From the cell containing the given text, extract its center point as [x, y] coordinate. 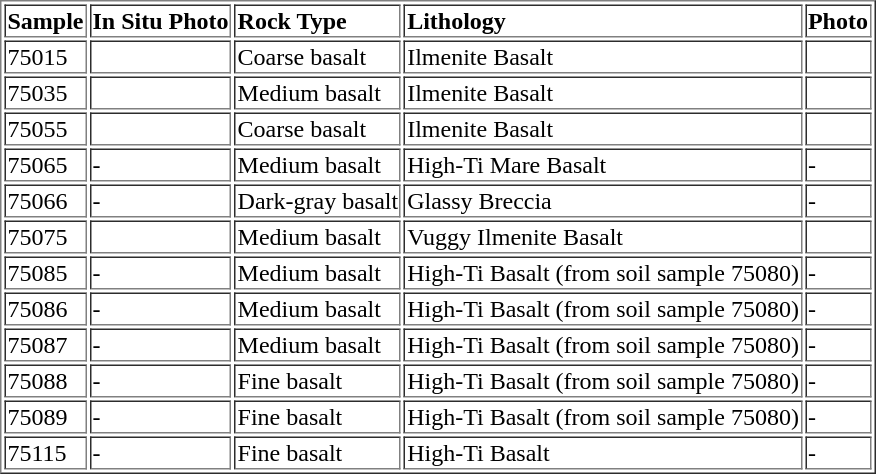
75085 [45, 272]
Sample [45, 20]
Rock Type [318, 20]
75075 [45, 236]
Glassy Breccia [603, 200]
Lithology [603, 20]
75087 [45, 344]
High-Ti Mare Basalt [603, 164]
75065 [45, 164]
75086 [45, 308]
75066 [45, 200]
Vuggy Ilmenite Basalt [603, 236]
75115 [45, 452]
In Situ Photo [161, 20]
High-Ti Basalt [603, 452]
75089 [45, 416]
75055 [45, 128]
75088 [45, 380]
75035 [45, 92]
75015 [45, 56]
Dark-gray basalt [318, 200]
Photo [838, 20]
